Find where the given text appears and provide that cell's center as [X, Y] coordinate. 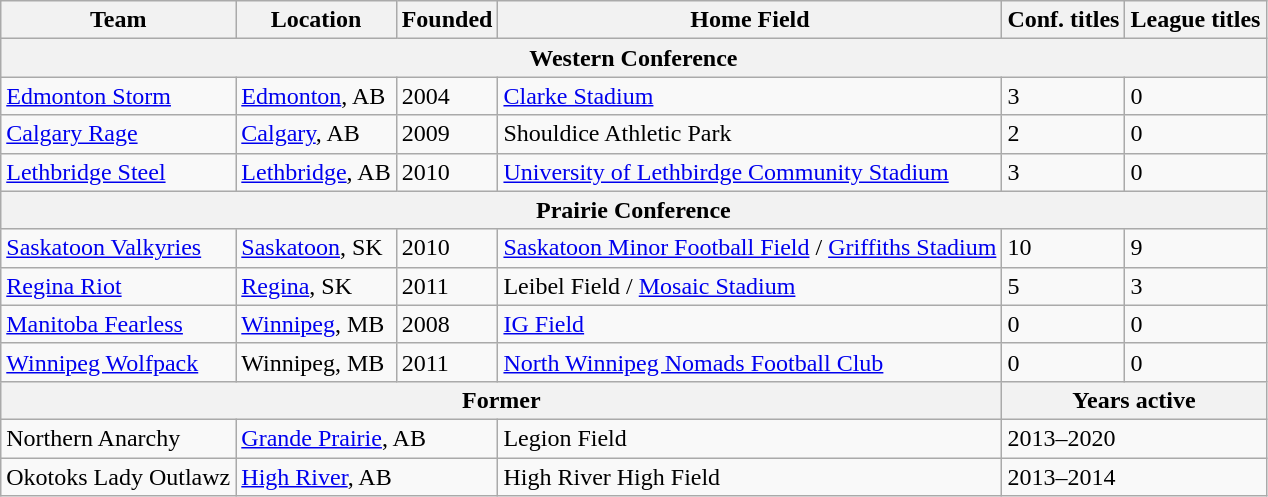
IG Field [750, 324]
Clarke Stadium [750, 96]
League titles [1196, 20]
Grande Prairie, AB [367, 438]
Regina, SK [316, 286]
2013–2014 [1134, 477]
Prairie Conference [634, 210]
Manitoba Fearless [118, 324]
Regina Riot [118, 286]
2013–2020 [1134, 438]
Western Conference [634, 58]
Conf. titles [1064, 20]
2008 [447, 324]
Home Field [750, 20]
2009 [447, 134]
2004 [447, 96]
Edmonton, AB [316, 96]
Lethbridge Steel [118, 172]
Winnipeg Wolfpack [118, 362]
Calgary, AB [316, 134]
Okotoks Lady Outlawz [118, 477]
10 [1064, 248]
North Winnipeg Nomads Football Club [750, 362]
Legion Field [750, 438]
Saskatoon, SK [316, 248]
Calgary Rage [118, 134]
Lethbridge, AB [316, 172]
Northern Anarchy [118, 438]
2 [1064, 134]
Location [316, 20]
Saskatoon Minor Football Field / Griffiths Stadium [750, 248]
Years active [1134, 400]
9 [1196, 248]
Leibel Field / Mosaic Stadium [750, 286]
University of Lethbirdge Community Stadium [750, 172]
Team [118, 20]
High River High Field [750, 477]
Founded [447, 20]
Saskatoon Valkyries [118, 248]
High River, AB [367, 477]
Edmonton Storm [118, 96]
5 [1064, 286]
Former [502, 400]
Shouldice Athletic Park [750, 134]
